Extract the [X, Y] coordinate from the center of the cell holding the provided text.  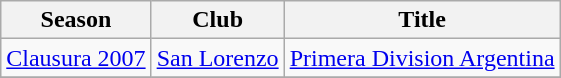
Clausura 2007 [76, 58]
Club [218, 20]
Primera Division Argentina [422, 58]
Title [422, 20]
Season [76, 20]
San Lorenzo [218, 58]
